Output the [x, y] coordinate of the center of the cell containing the given text.  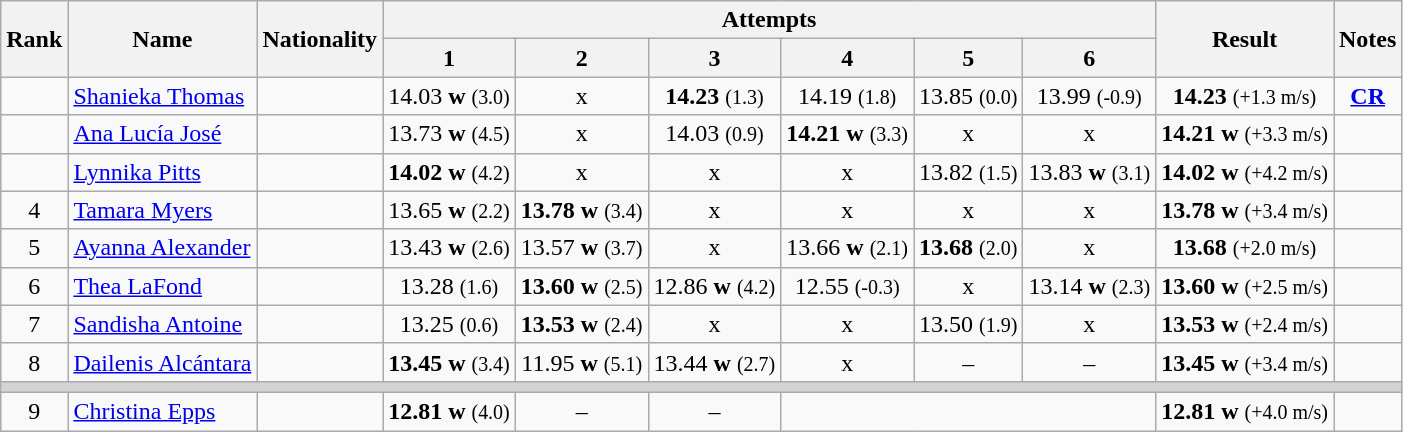
11.95 w (5.1) [582, 362]
Rank [34, 39]
13.45 w (3.4) [450, 362]
13.57 w (3.7) [582, 248]
14.02 w (4.2) [450, 172]
13.44 w (2.7) [714, 362]
13.14 w (2.3) [1090, 286]
Nationality [320, 39]
14.02 w (+4.2 m/s) [1245, 172]
8 [34, 362]
14.03 (0.9) [714, 134]
13.60 w (+2.5 m/s) [1245, 286]
14.19 (1.8) [848, 96]
13.25 (0.6) [450, 324]
13.53 w (2.4) [582, 324]
12.55 (-0.3) [848, 286]
14.23 (+1.3 m/s) [1245, 96]
13.73 w (4.5) [450, 134]
Notes [1368, 39]
Sandisha Antoine [162, 324]
13.45 w (+3.4 m/s) [1245, 362]
13.68 (2.0) [968, 248]
14.21 w (3.3) [848, 134]
13.83 w (3.1) [1090, 172]
1 [450, 58]
Lynnika Pitts [162, 172]
14.23 (1.3) [714, 96]
13.66 w (2.1) [848, 248]
Thea LaFond [162, 286]
13.60 w (2.5) [582, 286]
14.21 w (+3.3 m/s) [1245, 134]
13.99 (-0.9) [1090, 96]
7 [34, 324]
Result [1245, 39]
Attempts [770, 20]
Name [162, 39]
3 [714, 58]
13.82 (1.5) [968, 172]
Dailenis Alcántara [162, 362]
CR [1368, 96]
13.78 w (+3.4 m/s) [1245, 210]
Shanieka Thomas [162, 96]
12.86 w (4.2) [714, 286]
Tamara Myers [162, 210]
13.78 w (3.4) [582, 210]
13.65 w (2.2) [450, 210]
9 [34, 411]
14.03 w (3.0) [450, 96]
13.85 (0.0) [968, 96]
13.28 (1.6) [450, 286]
13.53 w (+2.4 m/s) [1245, 324]
Christina Epps [162, 411]
12.81 w (+4.0 m/s) [1245, 411]
2 [582, 58]
13.68 (+2.0 m/s) [1245, 248]
Ana Lucía José [162, 134]
13.50 (1.9) [968, 324]
12.81 w (4.0) [450, 411]
13.43 w (2.6) [450, 248]
Ayanna Alexander [162, 248]
